Provide the (X, Y) coordinate of the cell's center where the given text is located.  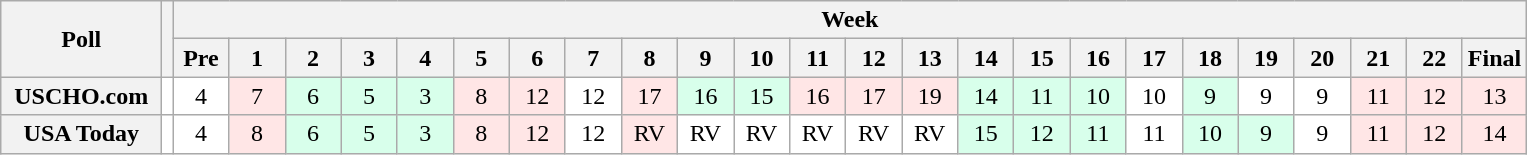
18 (1210, 58)
Final (1494, 58)
21 (1378, 58)
Pre (201, 58)
USCHO.com (82, 96)
Week (850, 20)
22 (1434, 58)
Poll (82, 39)
20 (1322, 58)
2 (313, 58)
USA Today (82, 134)
1 (257, 58)
